From the cell containing the given text, extract its center point as (x, y) coordinate. 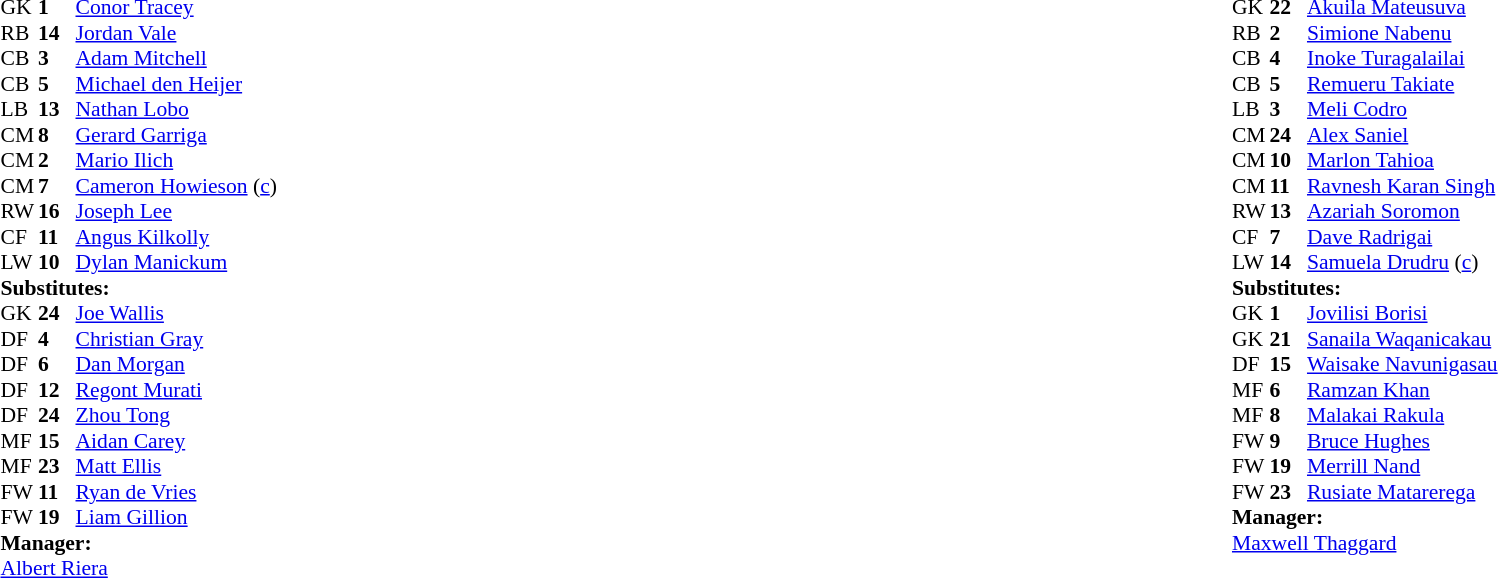
Waisake Navunigasau (1402, 365)
Christian Gray (176, 339)
Remueru Takiate (1402, 84)
Ryan de Vries (176, 492)
Alex Saniel (1402, 135)
Marlon Tahioa (1402, 161)
12 (57, 390)
Angus Kilkolly (176, 237)
Matt Ellis (176, 467)
Adam Mitchell (176, 59)
Dylan Manickum (176, 263)
Joseph Lee (176, 211)
1 (1288, 313)
Mario Ilich (176, 161)
Jordan Vale (176, 33)
Samuela Drudru (c) (1402, 263)
Sanaila Waqanicakau (1402, 339)
Michael den Heijer (176, 84)
Dave Radrigai (1402, 237)
Aidan Carey (176, 441)
Cameron Howieson (c) (176, 186)
21 (1288, 339)
Ravnesh Karan Singh (1402, 186)
16 (57, 211)
Inoke Turagalailai (1402, 59)
Gerard Garriga (176, 135)
Liam Gillion (176, 517)
Meli Codro (1402, 109)
Rusiate Matarerega (1402, 492)
Regont Murati (176, 390)
Ramzan Khan (1402, 390)
Bruce Hughes (1402, 441)
Zhou Tong (176, 415)
Maxwell Thaggard (1365, 543)
Joe Wallis (176, 313)
Dan Morgan (176, 365)
Merrill Nand (1402, 467)
Jovilisi Borisi (1402, 313)
Simione Nabenu (1402, 33)
9 (1288, 441)
Malakai Rakula (1402, 415)
Nathan Lobo (176, 109)
Azariah Soromon (1402, 211)
